Output the (X, Y) coordinate of the center of the cell containing the given text.  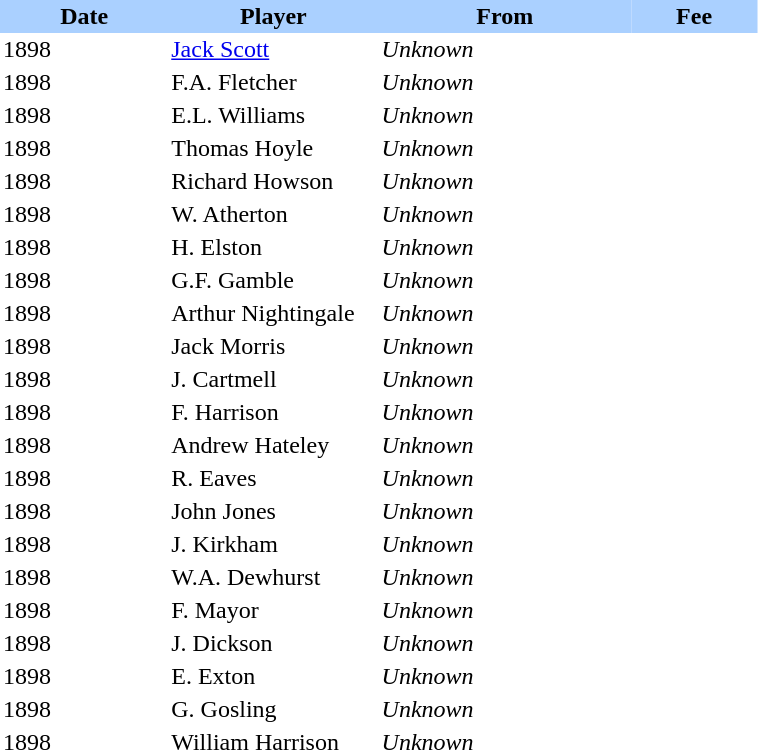
Richard Howson (273, 182)
E. Exton (273, 676)
From (505, 16)
E.L. Williams (273, 116)
J. Dickson (273, 644)
F.A. Fletcher (273, 82)
Fee (694, 16)
G. Gosling (273, 710)
W.A. Dewhurst (273, 578)
Jack Morris (273, 346)
Jack Scott (273, 50)
F. Mayor (273, 610)
H. Elston (273, 248)
W. Atherton (273, 214)
J. Kirkham (273, 544)
R. Eaves (273, 478)
J. Cartmell (273, 380)
G.F. Gamble (273, 280)
Date (84, 16)
Arthur Nightingale (273, 314)
Player (273, 16)
Andrew Hateley (273, 446)
F. Harrison (273, 412)
Thomas Hoyle (273, 148)
John Jones (273, 512)
